From the cell containing the given text, extract its center point as (x, y) coordinate. 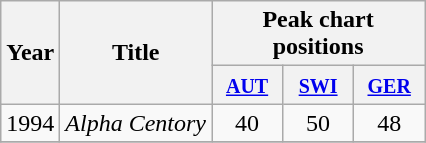
1994 (30, 123)
50 (318, 123)
Peak chart positions (318, 34)
48 (390, 123)
Alpha Centory (136, 123)
Year (30, 52)
GER (390, 85)
Title (136, 52)
40 (248, 123)
AUT (248, 85)
SWI (318, 85)
